Locate the cell with the specified text and output its [x, y] center coordinate. 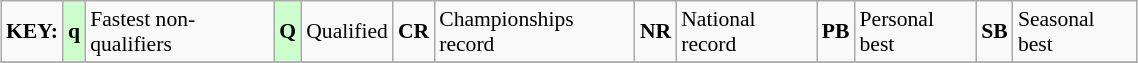
SB [994, 32]
NR [656, 32]
CR [414, 32]
Championships record [534, 32]
Fastest non-qualifiers [180, 32]
Q [288, 32]
q [74, 32]
PB [836, 32]
KEY: [32, 32]
National record [746, 32]
Personal best [916, 32]
Seasonal best [1075, 32]
Qualified [347, 32]
